For the text-containing cell, return its midpoint in (X, Y) coordinate format. 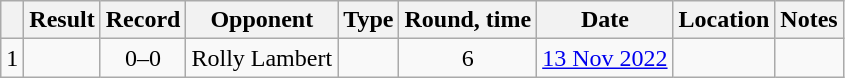
Round, time (468, 20)
13 Nov 2022 (605, 58)
Notes (809, 20)
Result (62, 20)
6 (468, 58)
Date (605, 20)
Type (368, 20)
Rolly Lambert (262, 58)
Opponent (262, 20)
Record (143, 20)
Location (724, 20)
1 (12, 58)
0–0 (143, 58)
